Identify which cell holds the provided text, then report its (X, Y) central coordinate. 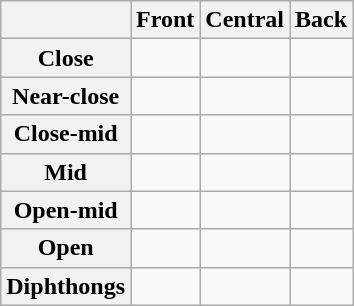
Near-close (66, 96)
Close (66, 58)
Central (245, 20)
Open-mid (66, 210)
Open (66, 248)
Back (322, 20)
Front (166, 20)
Close-mid (66, 134)
Diphthongs (66, 286)
Mid (66, 172)
